Return the [X, Y] coordinate for the center point of the cell that contains the specified text.  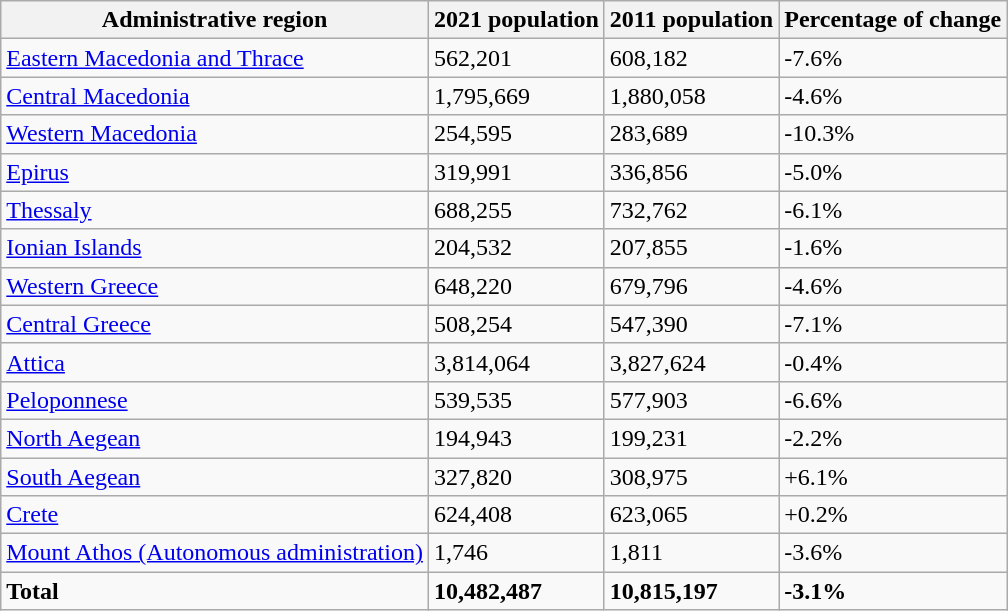
608,182 [691, 58]
Western Macedonia [215, 134]
10,482,487 [516, 591]
-5.0% [893, 172]
624,408 [516, 515]
Eastern Macedonia and Thrace [215, 58]
Epirus [215, 172]
3,827,624 [691, 362]
319,991 [516, 172]
Administrative region [215, 20]
732,762 [691, 210]
562,201 [516, 58]
Percentage of change [893, 20]
688,255 [516, 210]
3,814,064 [516, 362]
547,390 [691, 324]
+0.2% [893, 515]
2021 population [516, 20]
1,795,669 [516, 96]
-6.6% [893, 400]
204,532 [516, 248]
623,065 [691, 515]
-10.3% [893, 134]
199,231 [691, 438]
327,820 [516, 477]
648,220 [516, 286]
-3.1% [893, 591]
2011 population [691, 20]
10,815,197 [691, 591]
Mount Athos (Autonomous administration) [215, 553]
283,689 [691, 134]
North Aegean [215, 438]
Central Macedonia [215, 96]
-2.2% [893, 438]
South Aegean [215, 477]
Central Greece [215, 324]
-3.6% [893, 553]
Attica [215, 362]
539,535 [516, 400]
336,856 [691, 172]
508,254 [516, 324]
207,855 [691, 248]
-7.1% [893, 324]
194,943 [516, 438]
Crete [215, 515]
Peloponnese [215, 400]
308,975 [691, 477]
Total [215, 591]
254,595 [516, 134]
+6.1% [893, 477]
1,880,058 [691, 96]
1,746 [516, 553]
Ionian Islands [215, 248]
-1.6% [893, 248]
Thessaly [215, 210]
577,903 [691, 400]
679,796 [691, 286]
-0.4% [893, 362]
Western Greece [215, 286]
-7.6% [893, 58]
1,811 [691, 553]
-6.1% [893, 210]
